Return the (x, y) coordinate for the center point of the cell that contains the specified text.  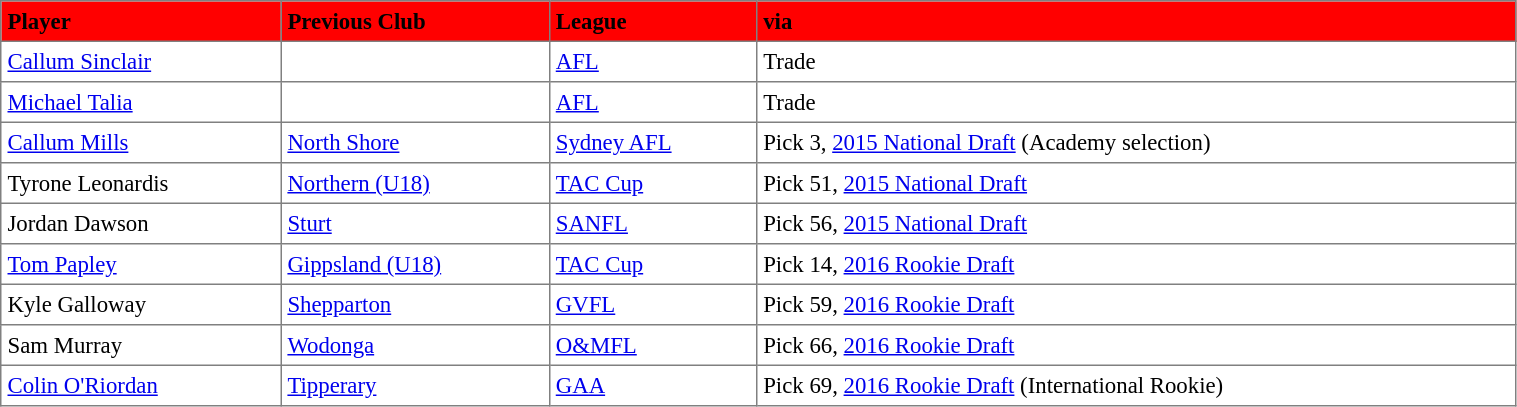
Sturt (415, 223)
Pick 56, 2015 National Draft (1136, 223)
Michael Talia (141, 102)
Callum Mills (141, 142)
Pick 14, 2016 Rookie Draft (1136, 264)
via (1136, 21)
Callum Sinclair (141, 61)
Jordan Dawson (141, 223)
Pick 66, 2016 Rookie Draft (1136, 345)
Previous Club (415, 21)
Shepparton (415, 304)
SANFL (652, 223)
Colin O'Riordan (141, 385)
North Shore (415, 142)
Sam Murray (141, 345)
GAA (652, 385)
Tyrone Leonardis (141, 183)
Kyle Galloway (141, 304)
Pick 3, 2015 National Draft (Academy selection) (1136, 142)
Northern (U18) (415, 183)
Pick 51, 2015 National Draft (1136, 183)
O&MFL (652, 345)
Player (141, 21)
GVFL (652, 304)
Tipperary (415, 385)
Gippsland (U18) (415, 264)
Pick 59, 2016 Rookie Draft (1136, 304)
Pick 69, 2016 Rookie Draft (International Rookie) (1136, 385)
Sydney AFL (652, 142)
Tom Papley (141, 264)
Wodonga (415, 345)
League (652, 21)
